Determine the [x, y] coordinate at the center of the cell enclosing the given text.  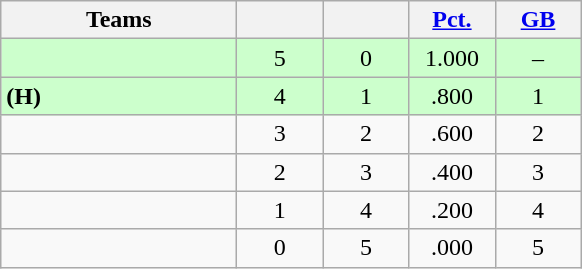
.600 [452, 134]
.400 [452, 172]
– [538, 58]
GB [538, 20]
Teams [119, 20]
Pct. [452, 20]
(H) [119, 96]
.800 [452, 96]
.200 [452, 210]
.000 [452, 248]
1.000 [452, 58]
